Scan for the cell matching the given text and deliver its [x, y] coordinate at center. 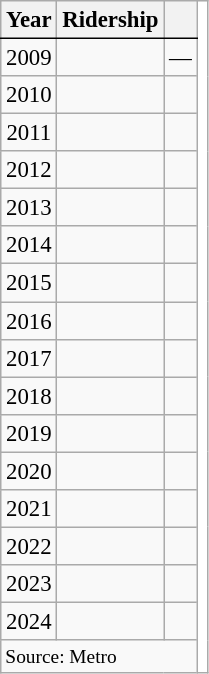
2019 [29, 433]
Source: Metro [99, 656]
2009 [29, 58]
2012 [29, 170]
Year [29, 20]
2013 [29, 208]
2018 [29, 396]
2015 [29, 283]
2024 [29, 621]
2010 [29, 95]
2023 [29, 584]
2017 [29, 358]
2016 [29, 321]
2014 [29, 245]
2011 [29, 133]
2022 [29, 546]
Ridership [110, 20]
— [180, 58]
2020 [29, 471]
2021 [29, 509]
